Detect which cell encompasses the target text, then output its (x, y) center coordinate. 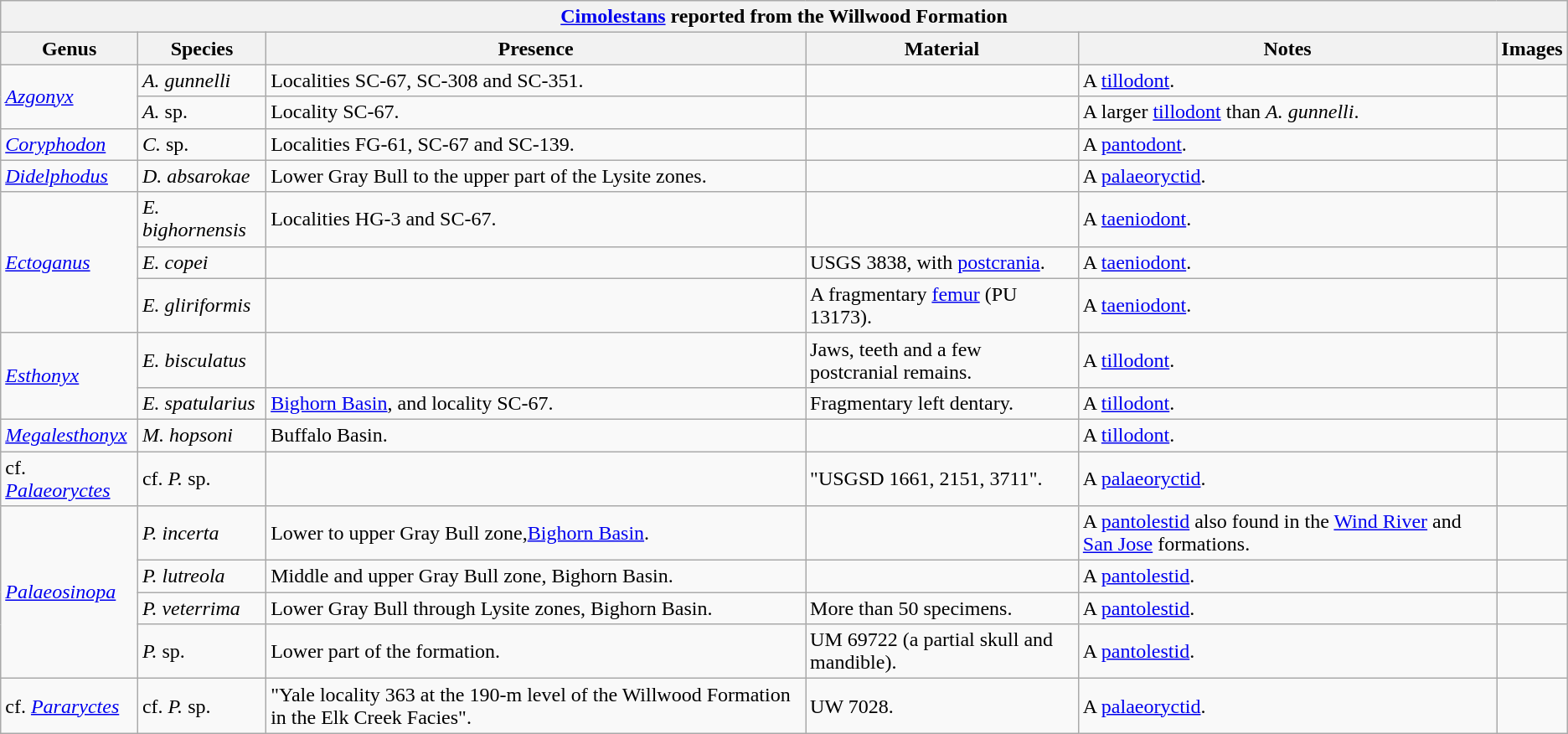
A pantolestid also found in the Wind River and San Jose formations. (1287, 533)
"Yale locality 363 at the 190-m level of the Willwood Formation in the Elk Creek Facies". (536, 706)
D. absarokae (201, 176)
Bighorn Basin, and locality SC-67. (536, 403)
Ectoganus (70, 262)
Material (942, 49)
Lower Gray Bull to the upper part of the Lysite zones. (536, 176)
E. copei (201, 262)
Didelphodus (70, 176)
Buffalo Basin. (536, 435)
Species (201, 49)
Notes (1287, 49)
Megalesthonyx (70, 435)
E. bighornensis (201, 220)
Lower part of the formation. (536, 652)
UM 69722 (a partial skull and mandible). (942, 652)
cf. Palaeoryctes (70, 478)
P. veterrima (201, 608)
A. sp. (201, 112)
Coryphodon (70, 144)
Genus (70, 49)
More than 50 specimens. (942, 608)
Localities SC-67, SC-308 and SC-351. (536, 80)
Localities FG-61, SC-67 and SC-139. (536, 144)
C. sp. (201, 144)
E. bisculatus (201, 360)
E. spatularius (201, 403)
P. lutreola (201, 576)
UW 7028. (942, 706)
P. incerta (201, 533)
Palaeosinopa (70, 592)
M. hopsoni (201, 435)
Lower to upper Gray Bull zone,Bighorn Basin. (536, 533)
Esthonyx (70, 375)
Images (1532, 49)
A. gunnelli (201, 80)
A pantodont. (1287, 144)
Presence (536, 49)
E. gliriformis (201, 305)
Localities HG-3 and SC-67. (536, 220)
A larger tillodont than A. gunnelli. (1287, 112)
"USGSD 1661, 2151, 3711". (942, 478)
Middle and upper Gray Bull zone, Bighorn Basin. (536, 576)
P. sp. (201, 652)
Locality SC-67. (536, 112)
Jaws, teeth and a few postcranial remains. (942, 360)
Azgonyx (70, 96)
Lower Gray Bull through Lysite zones, Bighorn Basin. (536, 608)
A fragmentary femur (PU 13173). (942, 305)
Fragmentary left dentary. (942, 403)
cf. Pararyctes (70, 706)
USGS 3838, with postcrania. (942, 262)
Cimolestans reported from the Willwood Formation (784, 17)
